Capture the cell that displays the provided text and extract its (X, Y) central coordinate. 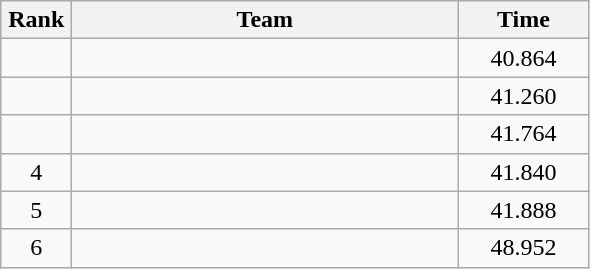
6 (36, 248)
4 (36, 172)
41.840 (524, 172)
48.952 (524, 248)
Time (524, 20)
Rank (36, 20)
41.764 (524, 134)
40.864 (524, 58)
41.260 (524, 96)
41.888 (524, 210)
5 (36, 210)
Team (265, 20)
